Return the [x, y] coordinate for the center point of the cell that contains the specified text.  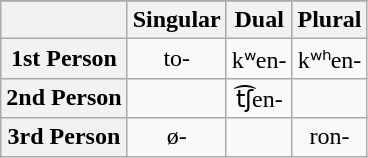
Singular [176, 20]
Dual [259, 20]
to- [176, 59]
kʷen- [259, 59]
t͡ʃen- [259, 98]
1st Person [64, 59]
ø- [176, 137]
2nd Person [64, 98]
ron- [330, 137]
kʷʰen- [330, 59]
Plural [330, 20]
3rd Person [64, 137]
